From the cell containing the given text, extract its center point as [X, Y] coordinate. 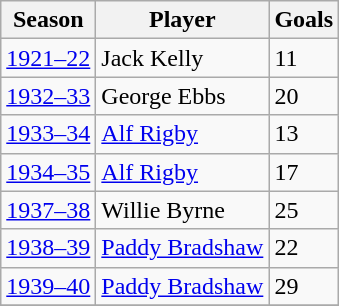
13 [304, 134]
29 [304, 286]
1939–40 [48, 286]
1938–39 [48, 248]
22 [304, 248]
11 [304, 58]
20 [304, 96]
1937–38 [48, 210]
Season [48, 20]
17 [304, 172]
George Ebbs [182, 96]
Willie Byrne [182, 210]
Player [182, 20]
Goals [304, 20]
1921–22 [48, 58]
1933–34 [48, 134]
1932–33 [48, 96]
Jack Kelly [182, 58]
25 [304, 210]
1934–35 [48, 172]
